Extract the (x, y) coordinate from the center of the cell holding the provided text.  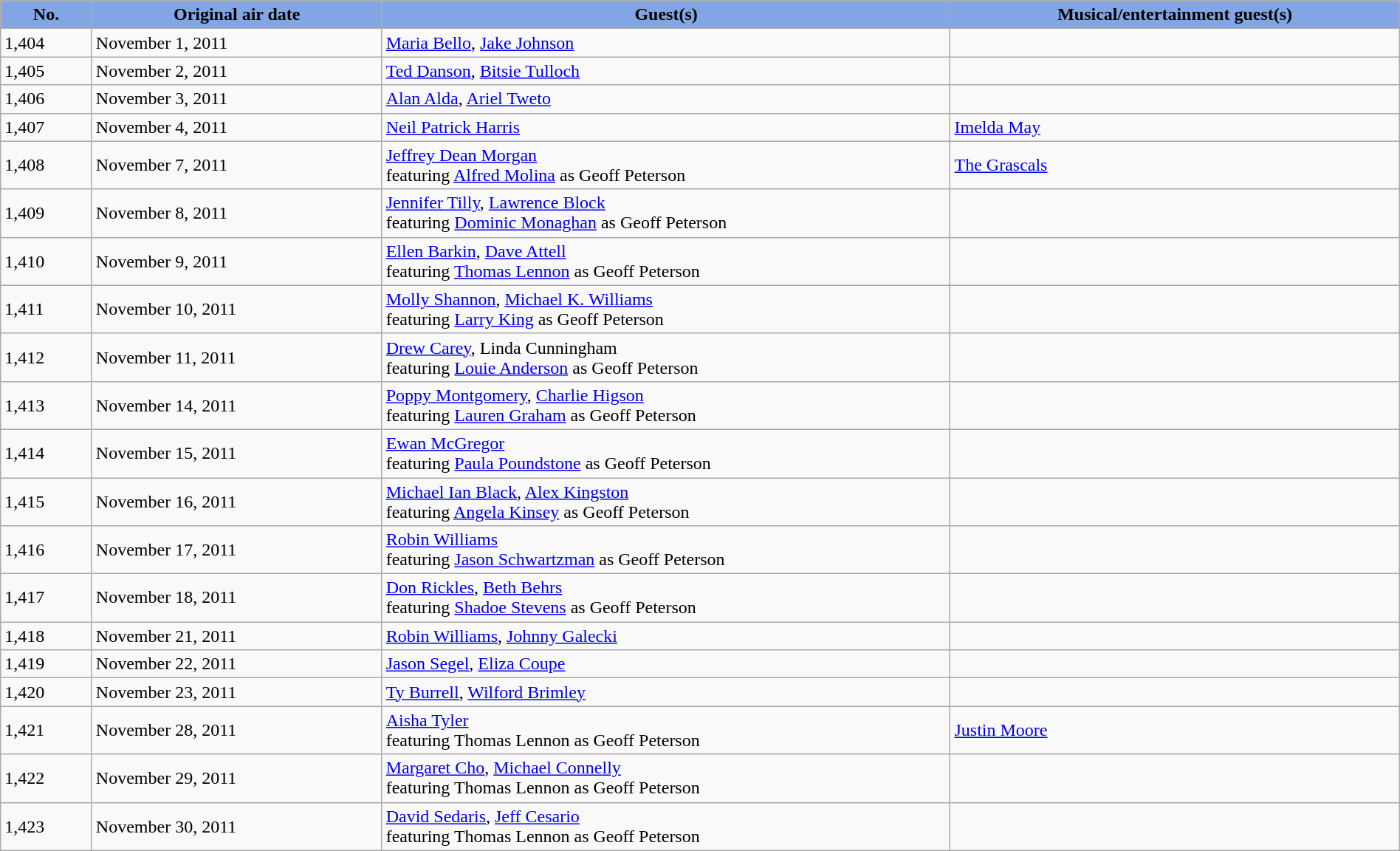
Poppy Montgomery, Charlie Higsonfeaturing Lauren Graham as Geoff Peterson (666, 405)
No. (47, 15)
1,415 (47, 501)
November 9, 2011 (236, 262)
November 2, 2011 (236, 71)
Jennifer Tilly, Lawrence Blockfeaturing Dominic Monaghan as Geoff Peterson (666, 213)
November 3, 2011 (236, 99)
Neil Patrick Harris (666, 127)
1,411 (47, 309)
Justin Moore (1175, 730)
1,420 (47, 692)
Ty Burrell, Wilford Brimley (666, 692)
November 10, 2011 (236, 309)
1,422 (47, 779)
1,416 (47, 550)
The Grascals (1175, 165)
Molly Shannon, Michael K. Williamsfeaturing Larry King as Geoff Peterson (666, 309)
Guest(s) (666, 15)
November 30, 2011 (236, 826)
1,407 (47, 127)
Ted Danson, Bitsie Tulloch (666, 71)
1,418 (47, 636)
Robin Williams, Johnny Galecki (666, 636)
Michael Ian Black, Alex Kingstonfeaturing Angela Kinsey as Geoff Peterson (666, 501)
Aisha Tylerfeaturing Thomas Lennon as Geoff Peterson (666, 730)
1,405 (47, 71)
November 14, 2011 (236, 405)
November 8, 2011 (236, 213)
1,404 (47, 43)
November 16, 2011 (236, 501)
November 17, 2011 (236, 550)
Ellen Barkin, Dave Attellfeaturing Thomas Lennon as Geoff Peterson (666, 262)
Robin Williamsfeaturing Jason Schwartzman as Geoff Peterson (666, 550)
November 4, 2011 (236, 127)
November 29, 2011 (236, 779)
Alan Alda, Ariel Tweto (666, 99)
Jeffrey Dean Morganfeaturing Alfred Molina as Geoff Peterson (666, 165)
November 1, 2011 (236, 43)
1,408 (47, 165)
Jason Segel, Eliza Coupe (666, 664)
David Sedaris, Jeff Cesariofeaturing Thomas Lennon as Geoff Peterson (666, 826)
November 22, 2011 (236, 664)
Original air date (236, 15)
November 11, 2011 (236, 358)
November 21, 2011 (236, 636)
Margaret Cho, Michael Connellyfeaturing Thomas Lennon as Geoff Peterson (666, 779)
November 28, 2011 (236, 730)
November 18, 2011 (236, 598)
Maria Bello, Jake Johnson (666, 43)
1,414 (47, 454)
1,410 (47, 262)
Don Rickles, Beth Behrsfeaturing Shadoe Stevens as Geoff Peterson (666, 598)
1,419 (47, 664)
1,423 (47, 826)
November 7, 2011 (236, 165)
1,417 (47, 598)
Ewan McGregorfeaturing Paula Poundstone as Geoff Peterson (666, 454)
1,413 (47, 405)
November 15, 2011 (236, 454)
1,421 (47, 730)
Musical/entertainment guest(s) (1175, 15)
November 23, 2011 (236, 692)
1,406 (47, 99)
Drew Carey, Linda Cunninghamfeaturing Louie Anderson as Geoff Peterson (666, 358)
1,412 (47, 358)
Imelda May (1175, 127)
1,409 (47, 213)
